Pinpoint the cell where the given text exists, returning its [x, y] midpoint coordinate. 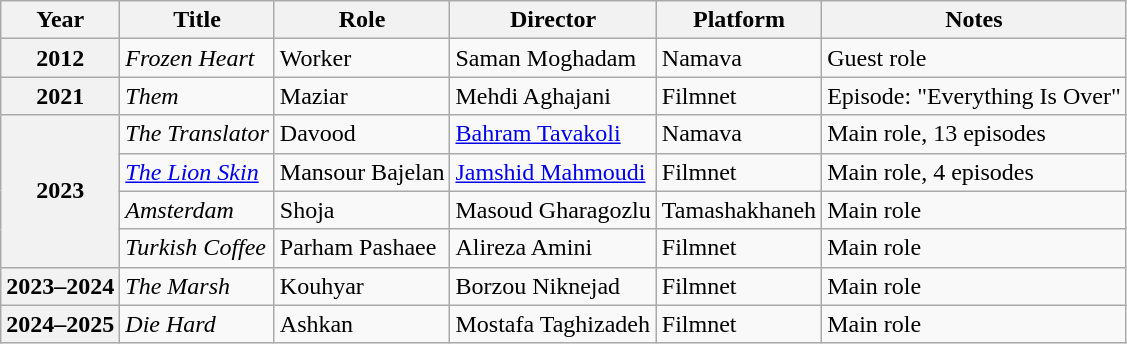
Alireza Amini [553, 248]
Shoja [362, 210]
The Marsh [197, 286]
2023–2024 [60, 286]
Parham Pashaee [362, 248]
Maziar [362, 96]
Director [553, 20]
Year [60, 20]
Main role, 4 episodes [974, 172]
Tamashakhaneh [738, 210]
Bahram Tavakoli [553, 134]
Die Hard [197, 324]
2023 [60, 191]
Frozen Heart [197, 58]
Turkish Coffee [197, 248]
Ashkan [362, 324]
2024–2025 [60, 324]
Episode: "Everything Is Over" [974, 96]
Title [197, 20]
Borzou Niknejad [553, 286]
Mansour Bajelan [362, 172]
Role [362, 20]
Notes [974, 20]
The Lion Skin [197, 172]
Main role, 13 episodes [974, 134]
Amsterdam [197, 210]
Kouhyar [362, 286]
Worker [362, 58]
Platform [738, 20]
Them [197, 96]
Saman Moghadam [553, 58]
Masoud Gharagozlu [553, 210]
The Translator [197, 134]
Jamshid Mahmoudi [553, 172]
Davood [362, 134]
Mehdi Aghajani [553, 96]
Mostafa Taghizadeh [553, 324]
2012 [60, 58]
2021 [60, 96]
Guest role [974, 58]
